Identify which cell holds the provided text, then report its [x, y] central coordinate. 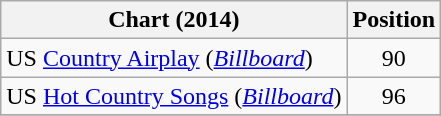
US Country Airplay (Billboard) [174, 58]
US Hot Country Songs (Billboard) [174, 96]
Position [394, 20]
Chart (2014) [174, 20]
96 [394, 96]
90 [394, 58]
